Scan for the cell matching the given text and deliver its [X, Y] coordinate at center. 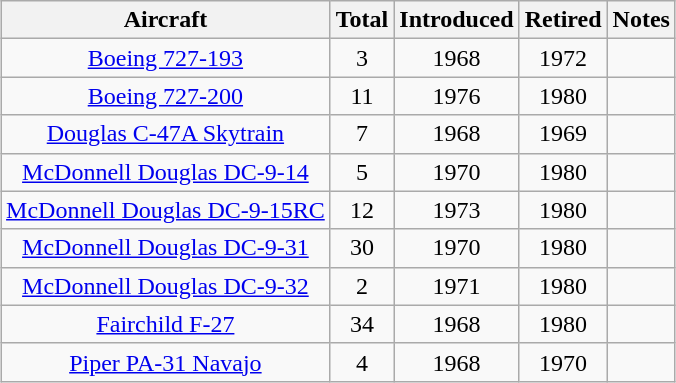
Retired [563, 20]
Piper PA-31 Navajo [166, 362]
McDonnell Douglas DC-9-15RC [166, 210]
Boeing 727-193 [166, 58]
1969 [563, 134]
Boeing 727-200 [166, 96]
30 [362, 248]
5 [362, 172]
4 [362, 362]
12 [362, 210]
McDonnell Douglas DC-9-32 [166, 286]
1972 [563, 58]
3 [362, 58]
Douglas C-47A Skytrain [166, 134]
McDonnell Douglas DC-9-14 [166, 172]
Aircraft [166, 20]
Notes [641, 20]
2 [362, 286]
34 [362, 324]
7 [362, 134]
Total [362, 20]
Fairchild F-27 [166, 324]
McDonnell Douglas DC-9-31 [166, 248]
11 [362, 96]
1971 [456, 286]
1973 [456, 210]
Introduced [456, 20]
1976 [456, 96]
